Pinpoint the cell where the given text exists, returning its (X, Y) midpoint coordinate. 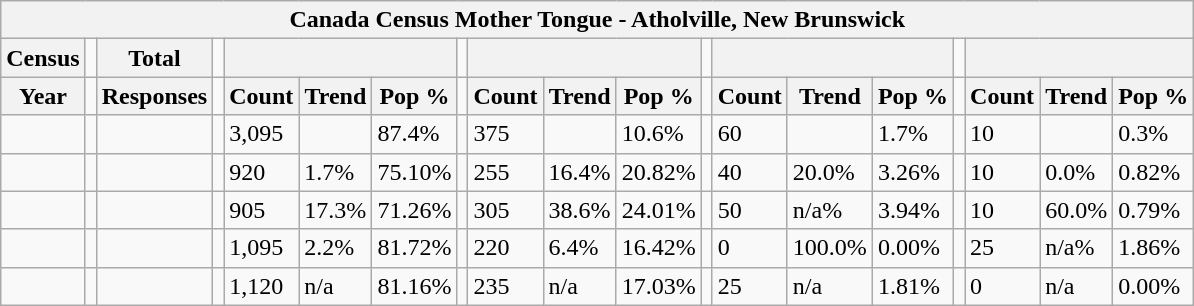
0.79% (1154, 210)
81.72% (414, 248)
3.26% (912, 172)
Canada Census Mother Tongue - Atholville, New Brunswick (598, 20)
50 (750, 210)
Total (154, 58)
81.16% (414, 286)
2.2% (336, 248)
20.82% (658, 172)
220 (506, 248)
6.4% (580, 248)
10.6% (658, 134)
71.26% (414, 210)
17.3% (336, 210)
16.42% (658, 248)
1,120 (262, 286)
0.3% (1154, 134)
75.10% (414, 172)
1.86% (1154, 248)
0.82% (1154, 172)
20.0% (830, 172)
40 (750, 172)
Year (43, 96)
1.81% (912, 286)
305 (506, 210)
16.4% (580, 172)
24.01% (658, 210)
375 (506, 134)
87.4% (414, 134)
3,095 (262, 134)
920 (262, 172)
17.03% (658, 286)
60.0% (1076, 210)
100.0% (830, 248)
255 (506, 172)
235 (506, 286)
38.6% (580, 210)
3.94% (912, 210)
0.0% (1076, 172)
60 (750, 134)
Responses (154, 96)
905 (262, 210)
1,095 (262, 248)
Census (43, 58)
